Return [x, y] of the center of cell containing provided text 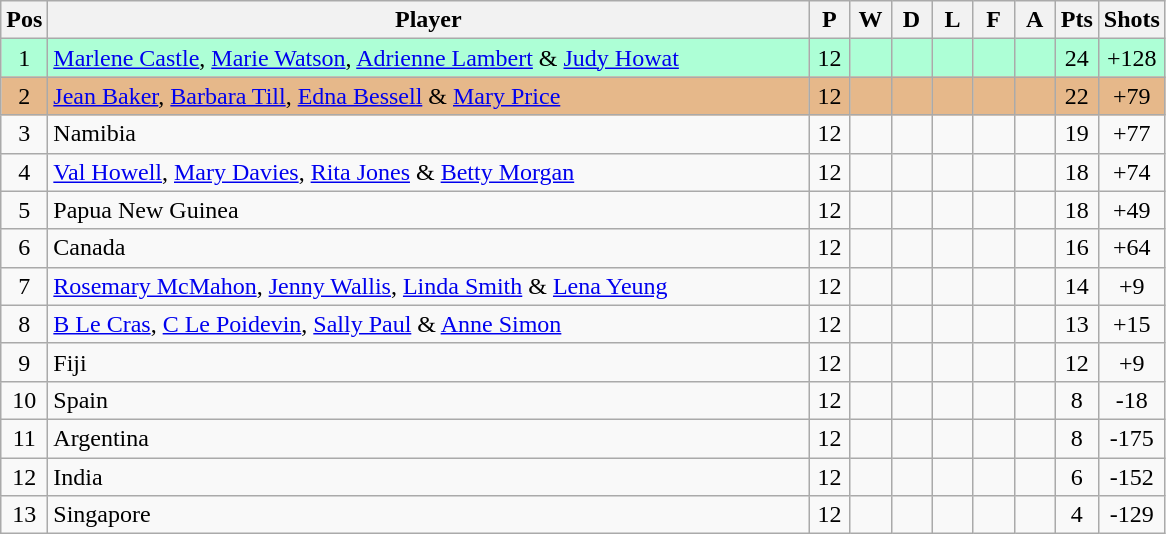
Val Howell, Mary Davies, Rita Jones & Betty Morgan [428, 172]
16 [1076, 248]
Argentina [428, 438]
19 [1076, 134]
10 [24, 400]
Papua New Guinea [428, 210]
Canada [428, 248]
22 [1076, 96]
Singapore [428, 515]
14 [1076, 286]
Marlene Castle, Marie Watson, Adrienne Lambert & Judy Howat [428, 58]
24 [1076, 58]
+64 [1132, 248]
+79 [1132, 96]
+74 [1132, 172]
B Le Cras, C Le Poidevin, Sally Paul & Anne Simon [428, 324]
-175 [1132, 438]
W [870, 20]
F [994, 20]
-152 [1132, 477]
Pts [1076, 20]
5 [24, 210]
-129 [1132, 515]
+77 [1132, 134]
7 [24, 286]
Rosemary McMahon, Jenny Wallis, Linda Smith & Lena Yeung [428, 286]
+128 [1132, 58]
-18 [1132, 400]
+49 [1132, 210]
L [952, 20]
Pos [24, 20]
India [428, 477]
11 [24, 438]
P [830, 20]
Player [428, 20]
1 [24, 58]
Namibia [428, 134]
Shots [1132, 20]
D [912, 20]
A [1034, 20]
+15 [1132, 324]
9 [24, 362]
Spain [428, 400]
Jean Baker, Barbara Till, Edna Bessell & Mary Price [428, 96]
Fiji [428, 362]
2 [24, 96]
3 [24, 134]
